For the text-containing cell, return its midpoint in [X, Y] coordinate format. 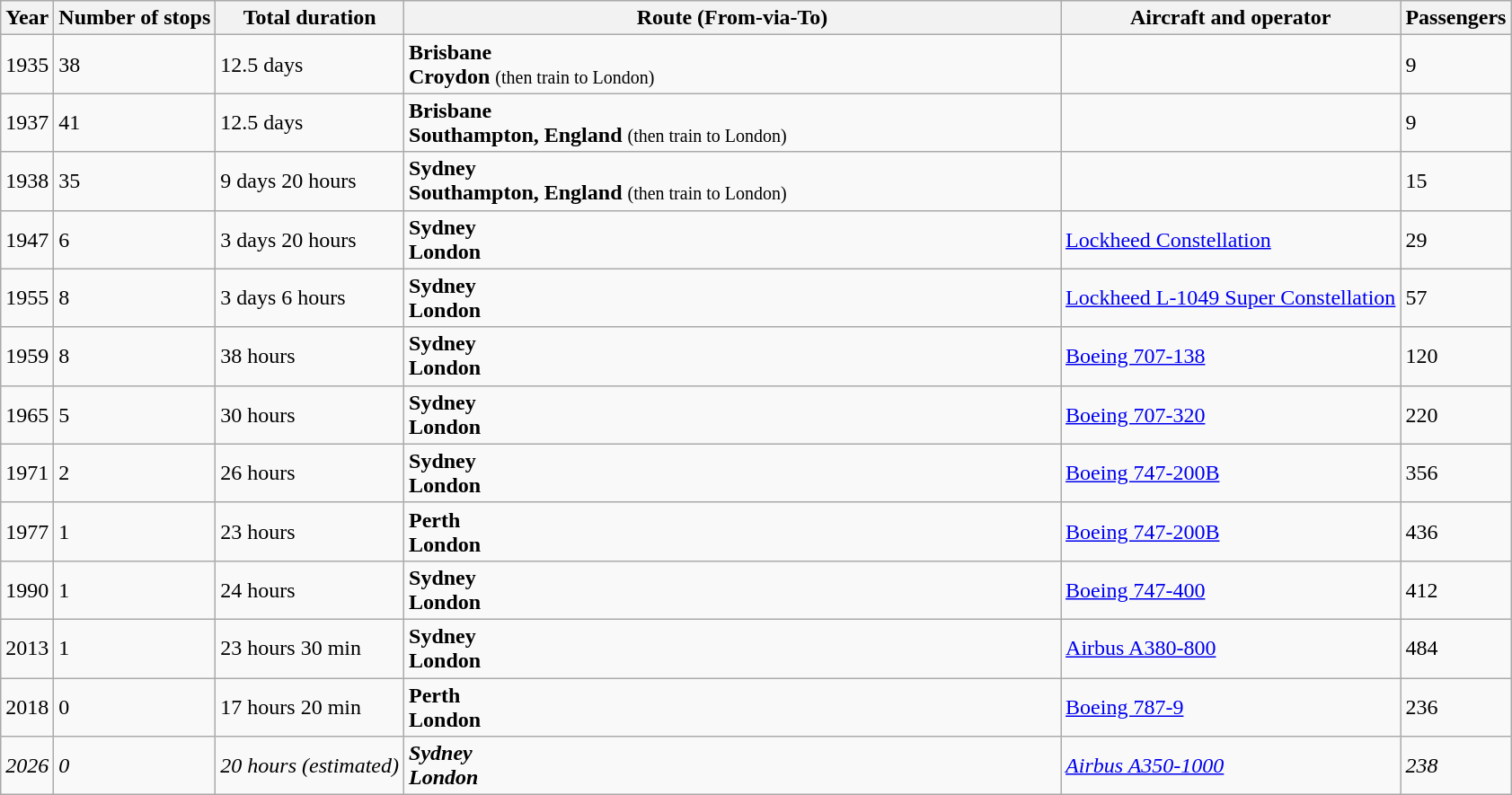
Sydney Southampton, England (then train to London) [733, 181]
38 [135, 65]
20 hours (estimated) [310, 765]
Passengers [1455, 18]
1947 [27, 239]
3 days 6 hours [310, 298]
Total duration [310, 18]
15 [1455, 181]
PerthLondon [733, 706]
1965 [27, 415]
38 hours [310, 356]
2018 [27, 706]
1990 [27, 589]
1971 [27, 473]
356 [1455, 473]
29 [1455, 239]
Airbus A380-800 [1231, 649]
436 [1455, 532]
17 hours 20 min [310, 706]
Boeing 787-9 [1231, 706]
23 hours [310, 532]
SydneyLondon [733, 765]
2026 [27, 765]
5 [135, 415]
1977 [27, 532]
Boeing 707-320 [1231, 415]
Brisbane Southampton, England (then train to London) [733, 122]
2 [135, 473]
Lockheed L-1049 Super Constellation [1231, 298]
Route (From-via-To) [733, 18]
23 hours 30 min [310, 649]
Aircraft and operator [1231, 18]
24 hours [310, 589]
1938 [27, 181]
1935 [27, 65]
Year [27, 18]
2013 [27, 649]
6 [135, 239]
412 [1455, 589]
9 days 20 hours [310, 181]
41 [135, 122]
Boeing 707-138 [1231, 356]
120 [1455, 356]
Boeing 747-400 [1231, 589]
26 hours [310, 473]
57 [1455, 298]
Brisbane Croydon (then train to London) [733, 65]
238 [1455, 765]
3 days 20 hours [310, 239]
35 [135, 181]
Airbus A350-1000 [1231, 765]
1937 [27, 122]
Perth London [733, 532]
Number of stops [135, 18]
484 [1455, 649]
1959 [27, 356]
30 hours [310, 415]
236 [1455, 706]
1955 [27, 298]
220 [1455, 415]
Lockheed Constellation [1231, 239]
